Provide the [X, Y] coordinate of the cell's center where the given text is located.  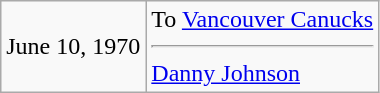
To Vancouver CanucksDanny Johnson [262, 47]
June 10, 1970 [74, 47]
